Provide the (x, y) coordinate of the cell's center where the given text is located.  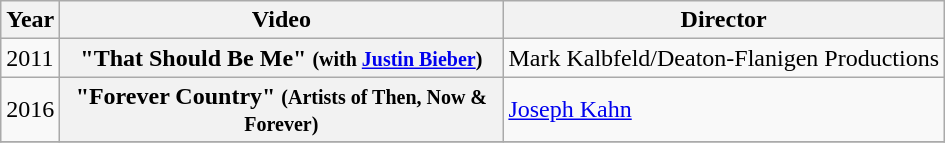
Mark Kalbfeld/Deaton-Flanigen Productions (724, 58)
2016 (30, 110)
"Forever Country" (Artists of Then, Now & Forever) (282, 110)
Video (282, 20)
"That Should Be Me" (with Justin Bieber) (282, 58)
Joseph Kahn (724, 110)
Director (724, 20)
2011 (30, 58)
Year (30, 20)
